From the cell containing the given text, extract its center point as (X, Y) coordinate. 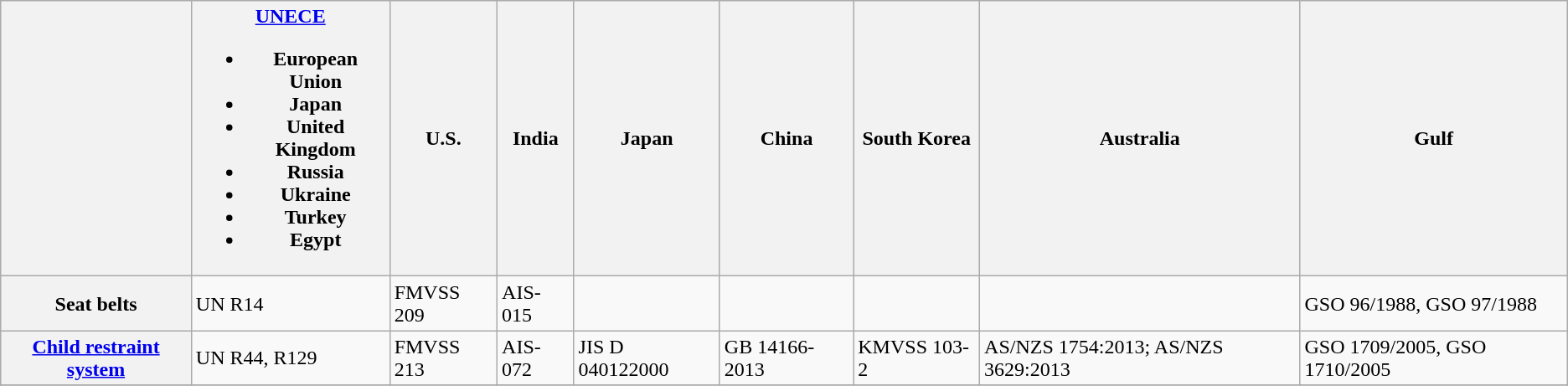
AIS-072 (536, 358)
UNECE European Union Japan United Kingdom Russia Ukraine Turkey Egypt (290, 139)
UN R14 (290, 303)
UN R44, R129 (290, 358)
Child restraint system (96, 358)
GB 14166-2013 (786, 358)
Seat belts (96, 303)
South Korea (916, 139)
FMVSS 209 (443, 303)
AS/NZS 1754:2013; AS/NZS 3629:2013 (1140, 358)
Gulf (1434, 139)
JIS D 040122000 (647, 358)
KMVSS 103-2 (916, 358)
GSO 96/1988, GSO 97/1988 (1434, 303)
Australia (1140, 139)
U.S. (443, 139)
India (536, 139)
China (786, 139)
AIS-015 (536, 303)
Japan (647, 139)
FMVSS 213 (443, 358)
GSO 1709/2005, GSO 1710/2005 (1434, 358)
